Output the (x, y) coordinate of the center of the cell containing the given text.  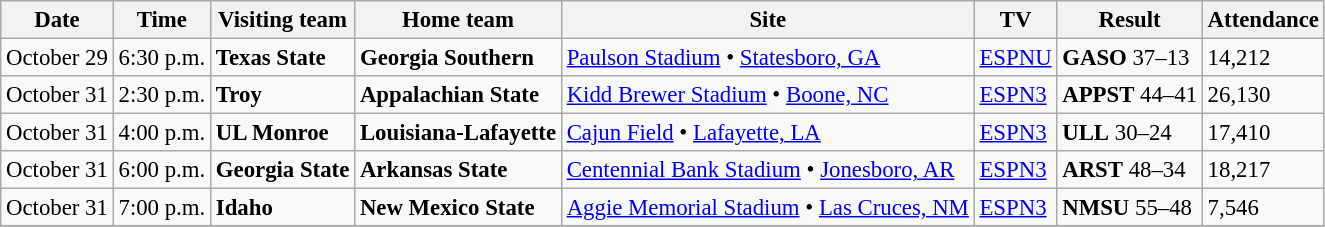
NMSU 55–48 (1130, 208)
Result (1130, 20)
2:30 p.m. (162, 95)
Site (768, 20)
October 29 (57, 58)
6:30 p.m. (162, 58)
APPST 44–41 (1130, 95)
ARST 48–34 (1130, 170)
Date (57, 20)
ULL 30–24 (1130, 133)
TV (1016, 20)
Louisiana-Lafayette (458, 133)
17,410 (1263, 133)
Time (162, 20)
Aggie Memorial Stadium • Las Cruces, NM (768, 208)
6:00 p.m. (162, 170)
26,130 (1263, 95)
UL Monroe (283, 133)
7,546 (1263, 208)
7:00 p.m. (162, 208)
Kidd Brewer Stadium • Boone, NC (768, 95)
Texas State (283, 58)
New Mexico State (458, 208)
Paulson Stadium • Statesboro, GA (768, 58)
Cajun Field • Lafayette, LA (768, 133)
Centennial Bank Stadium • Jonesboro, AR (768, 170)
Appalachian State (458, 95)
Idaho (283, 208)
GASO 37–13 (1130, 58)
4:00 p.m. (162, 133)
ESPNU (1016, 58)
Arkansas State (458, 170)
14,212 (1263, 58)
18,217 (1263, 170)
Georgia Southern (458, 58)
Georgia State (283, 170)
Attendance (1263, 20)
Troy (283, 95)
Home team (458, 20)
Visiting team (283, 20)
